Detect which cell encompasses the target text, then output its [X, Y] center coordinate. 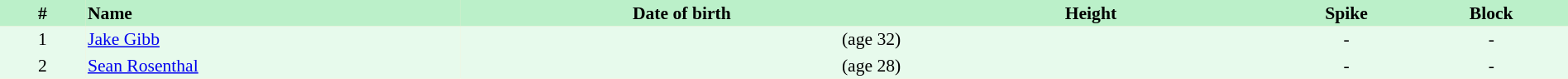
Name [273, 13]
Date of birth [681, 13]
Height [1090, 13]
Spike [1346, 13]
Jake Gibb [273, 40]
Block [1491, 13]
(age 28) [681, 66]
# [43, 13]
(age 32) [681, 40]
Sean Rosenthal [273, 66]
2 [43, 66]
1 [43, 40]
